Return [x, y] of the center of cell containing provided text 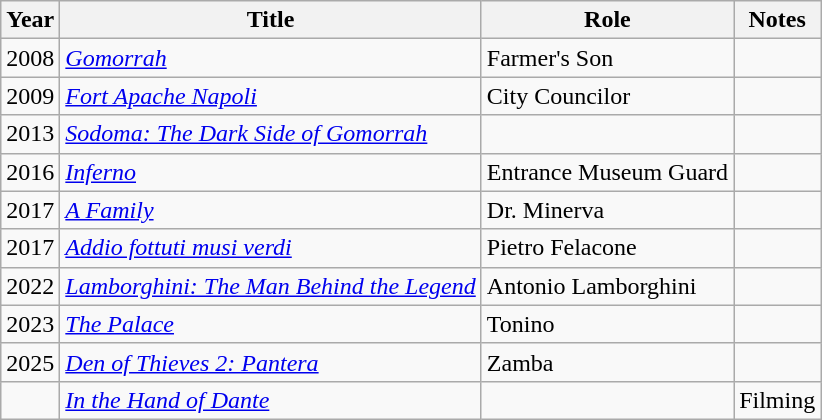
2008 [30, 58]
A Family [270, 210]
The Palace [270, 324]
Pietro Felacone [607, 248]
Gomorrah [270, 58]
Entrance Museum Guard [607, 172]
Farmer's Son [607, 58]
Sodoma: The Dark Side of Gomorrah [270, 134]
2025 [30, 362]
2013 [30, 134]
2016 [30, 172]
Addio fottuti musi verdi [270, 248]
In the Hand of Dante [270, 400]
Notes [778, 20]
Role [607, 20]
Filming [778, 400]
Tonino [607, 324]
City Councilor [607, 96]
Inferno [270, 172]
Antonio Lamborghini [607, 286]
Year [30, 20]
2023 [30, 324]
Den of Thieves 2: Pantera [270, 362]
Dr. Minerva [607, 210]
Lamborghini: The Man Behind the Legend [270, 286]
2009 [30, 96]
Fort Apache Napoli [270, 96]
2022 [30, 286]
Zamba [607, 362]
Title [270, 20]
